Extract the [X, Y] coordinate from the center of the cell holding the provided text.  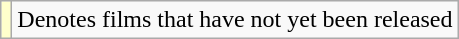
Denotes films that have not yet been released [235, 20]
